From the cell containing the given text, extract its center point as [x, y] coordinate. 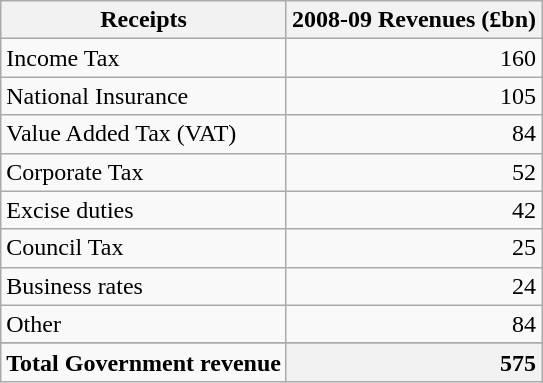
Value Added Tax (VAT) [144, 134]
Business rates [144, 286]
52 [414, 172]
160 [414, 58]
National Insurance [144, 96]
25 [414, 248]
575 [414, 362]
2008-09 Revenues (£bn) [414, 20]
Income Tax [144, 58]
24 [414, 286]
Excise duties [144, 210]
Other [144, 324]
105 [414, 96]
Receipts [144, 20]
Corporate Tax [144, 172]
Council Tax [144, 248]
42 [414, 210]
Total Government revenue [144, 362]
